Pinpoint the cell where the given text exists, returning its [x, y] midpoint coordinate. 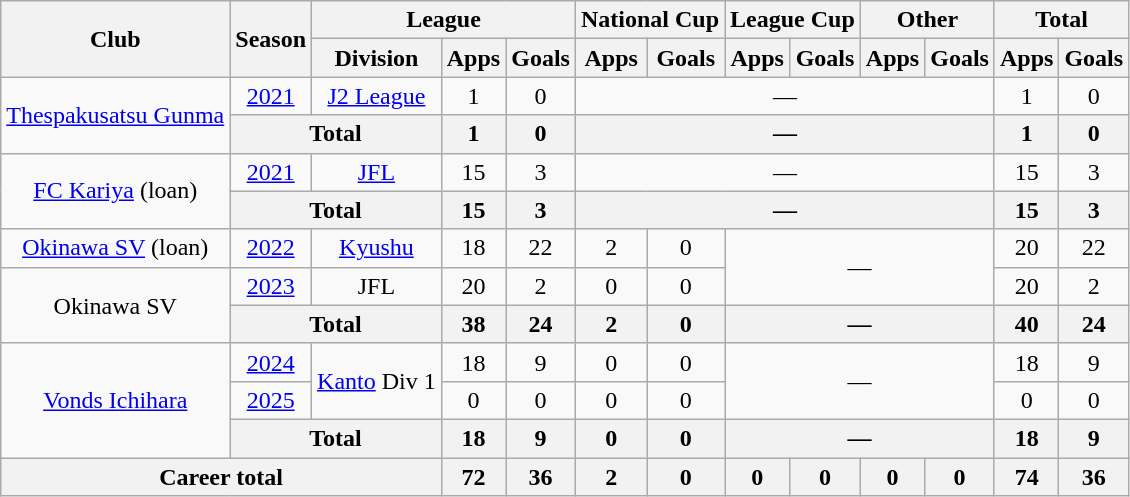
2023 [271, 286]
2022 [271, 248]
40 [1026, 324]
Kanto Div 1 [377, 381]
J2 League [377, 96]
72 [473, 477]
Club [116, 39]
Vonds Ichihara [116, 400]
Division [377, 58]
2024 [271, 362]
League [444, 20]
National Cup [650, 20]
Kyushu [377, 248]
FC Kariya (loan) [116, 191]
Other [927, 20]
Okinawa SV (loan) [116, 248]
Okinawa SV [116, 305]
2025 [271, 400]
Thespakusatsu Gunma [116, 115]
38 [473, 324]
Career total [222, 477]
Season [271, 39]
74 [1026, 477]
League Cup [793, 20]
